Detect which cell encompasses the target text, then output its (x, y) center coordinate. 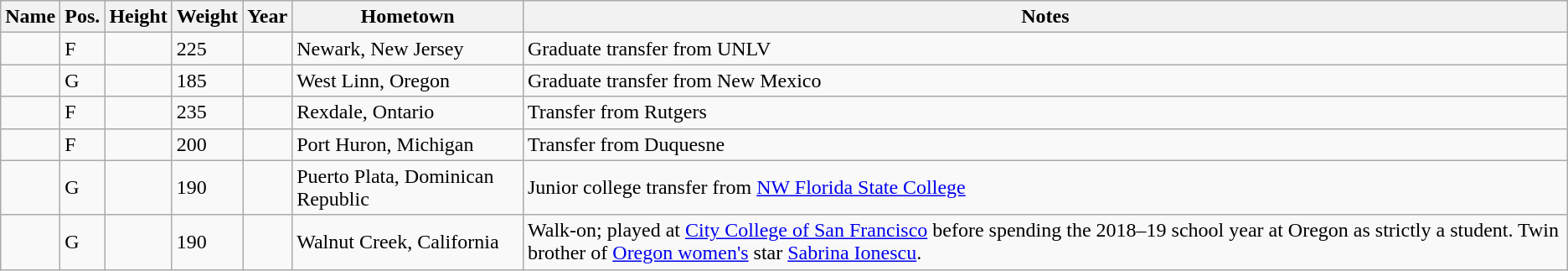
225 (207, 49)
Height (138, 17)
Rexdale, Ontario (408, 112)
Notes (1045, 17)
Walnut Creek, California (408, 242)
185 (207, 81)
West Linn, Oregon (408, 81)
200 (207, 144)
Graduate transfer from New Mexico (1045, 81)
Newark, New Jersey (408, 49)
Name (30, 17)
Junior college transfer from NW Florida State College (1045, 188)
Port Huron, Michigan (408, 144)
235 (207, 112)
Graduate transfer from UNLV (1045, 49)
Puerto Plata, Dominican Republic (408, 188)
Transfer from Duquesne (1045, 144)
Transfer from Rutgers (1045, 112)
Pos. (82, 17)
Weight (207, 17)
Year (268, 17)
Hometown (408, 17)
